Output the (x, y) coordinate of the center of the cell containing the given text.  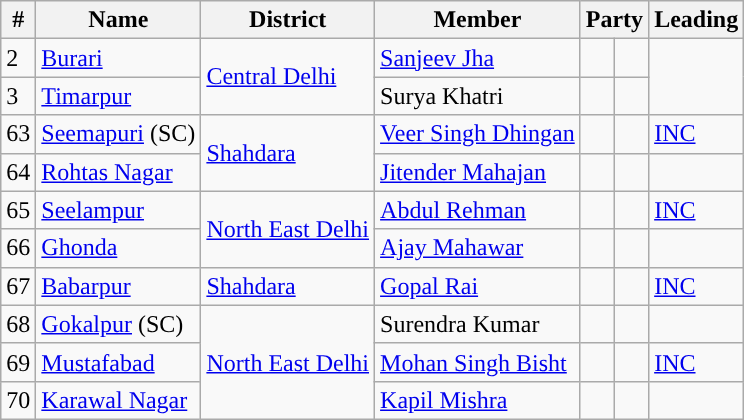
Leading (696, 20)
Member (478, 20)
Mustafabad (118, 362)
Karawal Nagar (118, 400)
3 (18, 96)
Ghonda (118, 248)
Abdul Rehman (478, 210)
District (288, 20)
Mohan Singh Bisht (478, 362)
64 (18, 172)
Ajay Mahawar (478, 248)
Seelampur (118, 210)
65 (18, 210)
Sanjeev Jha (478, 58)
Gokalpur (SC) (118, 324)
Surya Khatri (478, 96)
Veer Singh Dhingan (478, 134)
69 (18, 362)
Party (614, 20)
Kapil Mishra (478, 400)
66 (18, 248)
Babarpur (118, 286)
Gopal Rai (478, 286)
Burari (118, 58)
68 (18, 324)
# (18, 20)
Central Delhi (288, 77)
70 (18, 400)
Timarpur (118, 96)
2 (18, 58)
Rohtas Nagar (118, 172)
Surendra Kumar (478, 324)
Name (118, 20)
63 (18, 134)
Jitender Mahajan (478, 172)
Seemapuri (SC) (118, 134)
67 (18, 286)
